Search for the cell housing the specified text and yield its (x, y) center coordinate. 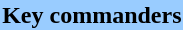
Key commanders (92, 15)
